Determine the (x, y) coordinate at the center of the cell enclosing the given text.  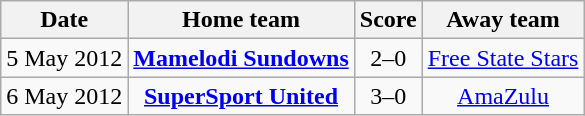
Away team (503, 20)
6 May 2012 (64, 96)
Mamelodi Sundowns (241, 58)
Free State Stars (503, 58)
Date (64, 20)
AmaZulu (503, 96)
3–0 (388, 96)
5 May 2012 (64, 58)
Home team (241, 20)
2–0 (388, 58)
SuperSport United (241, 96)
Score (388, 20)
